Pinpoint the cell where the given text exists, returning its [x, y] midpoint coordinate. 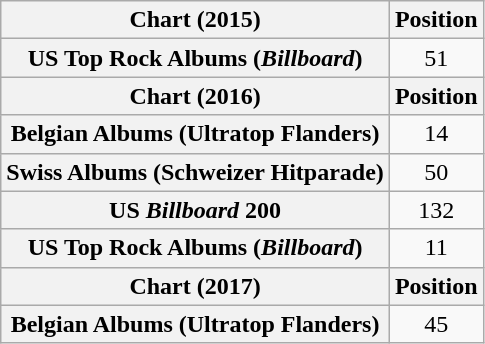
50 [436, 172]
Chart (2017) [196, 286]
14 [436, 134]
Chart (2015) [196, 20]
Swiss Albums (Schweizer Hitparade) [196, 172]
US Billboard 200 [196, 210]
132 [436, 210]
11 [436, 248]
51 [436, 58]
Chart (2016) [196, 96]
45 [436, 324]
